Find where the given text appears and provide that cell's center as [x, y] coordinate. 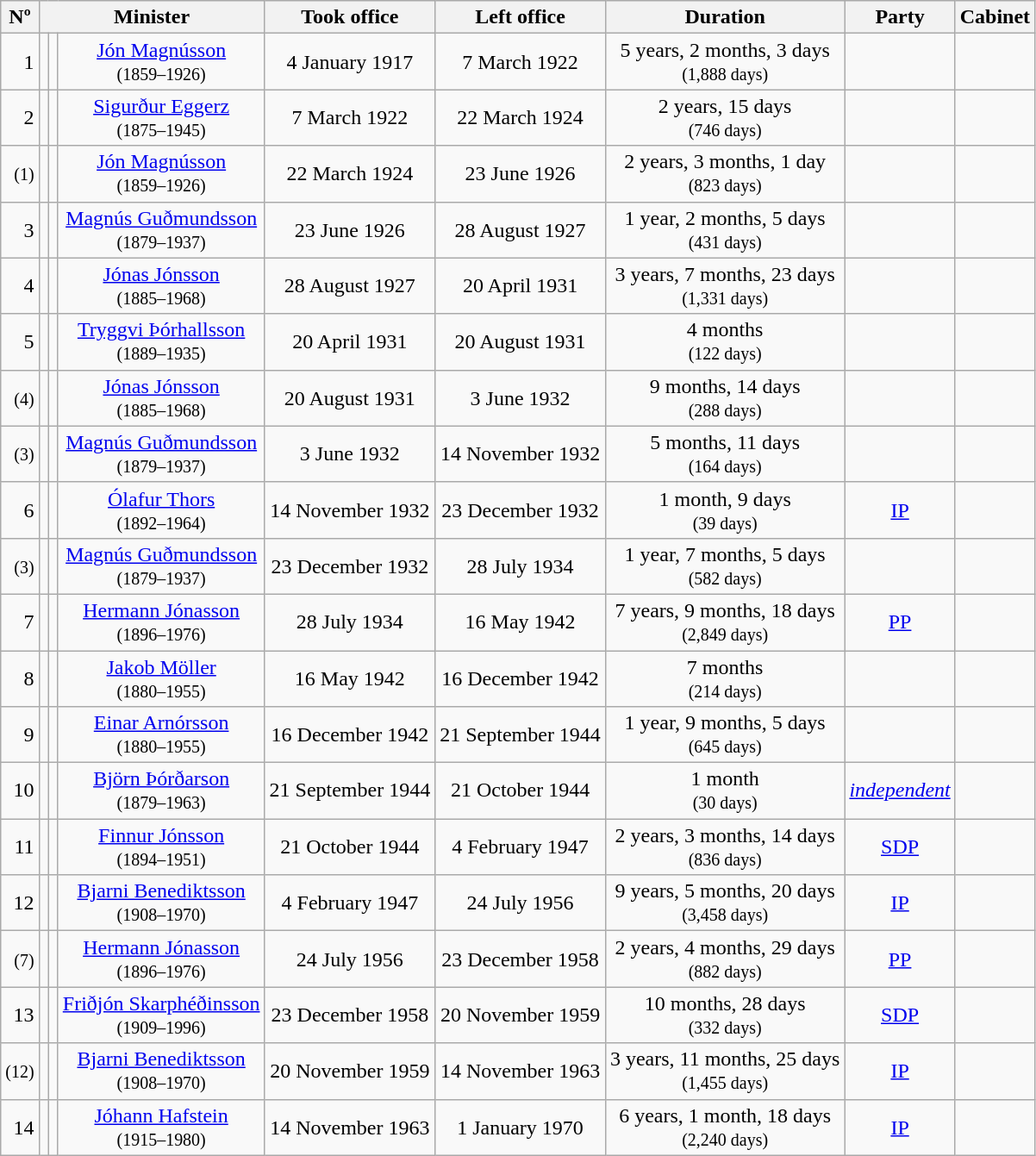
2 years, 15 days(746 days) [724, 117]
4 months(122 days) [724, 341]
4 January 1917 [350, 62]
Sigurður Eggerz(1875–1945) [161, 117]
Björn Þórðarson(1879–1963) [161, 791]
independent [900, 791]
7 months(214 days) [724, 678]
13 [20, 1015]
Ólafur Thors(1892–1964) [161, 510]
1 month(30 days) [724, 791]
1 year, 7 months, 5 days(582 days) [724, 566]
11 [20, 847]
1 month, 9 days(39 days) [724, 510]
Friðjón Skarphéðinsson(1909–1996) [161, 1015]
1 [20, 62]
5 years, 2 months, 3 days(1,888 days) [724, 62]
5 [20, 341]
1 year, 2 months, 5 days(431 days) [724, 229]
Took office [350, 17]
6 [20, 510]
(1) [20, 174]
Jóhann Hafstein(1915–1980) [161, 1128]
14 [20, 1128]
Duration [724, 17]
Einar Arnórsson(1880–1955) [161, 734]
12 [20, 903]
(12) [20, 1071]
2 years, 3 months, 1 day(823 days) [724, 174]
Nº [20, 17]
Left office [521, 17]
3 years, 11 months, 25 days(1,455 days) [724, 1071]
Minister [152, 17]
(4) [20, 398]
9 years, 5 months, 20 days(3,458 days) [724, 903]
Cabinet [995, 17]
10 [20, 791]
8 [20, 678]
4 [20, 286]
7 years, 9 months, 18 days(2,849 days) [724, 622]
9 [20, 734]
(7) [20, 959]
Finnur Jónsson(1894–1951) [161, 847]
10 months, 28 days(332 days) [724, 1015]
3 [20, 229]
Jakob Möller(1880–1955) [161, 678]
9 months, 14 days(288 days) [724, 398]
Party [900, 17]
2 [20, 117]
3 years, 7 months, 23 days(1,331 days) [724, 286]
6 years, 1 month, 18 days(2,240 days) [724, 1128]
1 January 1970 [521, 1128]
2 years, 4 months, 29 days(882 days) [724, 959]
Tryggvi Þórhallsson(1889–1935) [161, 341]
5 months, 11 days(164 days) [724, 453]
2 years, 3 months, 14 days(836 days) [724, 847]
1 year, 9 months, 5 days(645 days) [724, 734]
7 [20, 622]
